Pinpoint the cell where the given text exists, returning its (x, y) midpoint coordinate. 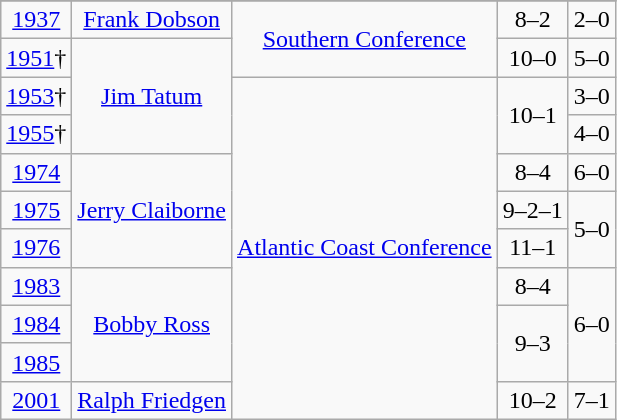
7–1 (592, 400)
Southern Conference (365, 39)
10–2 (532, 400)
2001 (36, 400)
1984 (36, 324)
Bobby Ross (152, 324)
1985 (36, 362)
1983 (36, 286)
9–2–1 (532, 210)
10–1 (532, 115)
9–3 (532, 343)
1951† (36, 58)
Atlantic Coast Conference (365, 248)
2–0 (592, 20)
4–0 (592, 134)
1976 (36, 248)
Ralph Friedgen (152, 400)
1975 (36, 210)
Jerry Claiborne (152, 210)
1974 (36, 172)
Frank Dobson (152, 20)
1955† (36, 134)
Jim Tatum (152, 96)
1937 (36, 20)
10–0 (532, 58)
3–0 (592, 96)
1953† (36, 96)
11–1 (532, 248)
8–2 (532, 20)
